For the text-containing cell, return its midpoint in [X, Y] coordinate format. 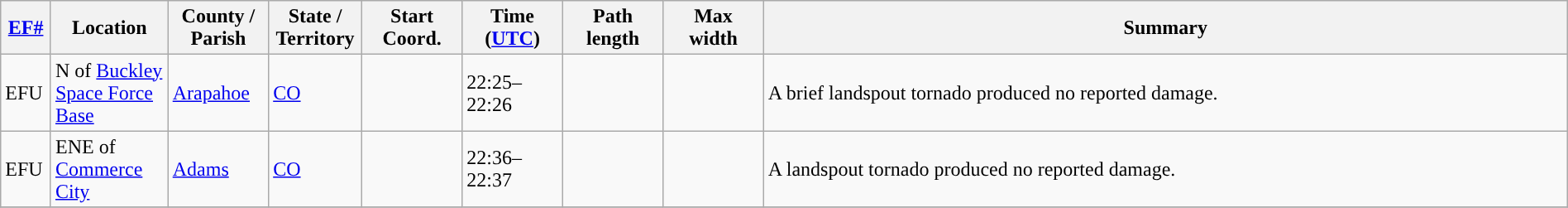
22:36–22:37 [513, 169]
Adams [218, 169]
22:25–22:26 [513, 93]
Summary [1165, 28]
Max width [713, 28]
Start Coord. [412, 28]
EF# [26, 28]
A landspout tornado produced no reported damage. [1165, 169]
Arapahoe [218, 93]
Time (UTC) [513, 28]
County / Parish [218, 28]
N of Buckley Space Force Base [109, 93]
Path length [612, 28]
ENE of Commerce City [109, 169]
State / Territory [316, 28]
Location [109, 28]
A brief landspout tornado produced no reported damage. [1165, 93]
